Locate the cell with the specified text and output its (x, y) center coordinate. 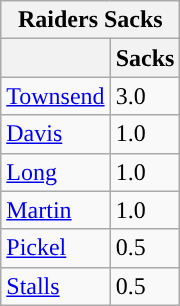
Raiders Sacks (90, 20)
3.0 (145, 96)
Stalls (56, 286)
Sacks (145, 58)
Long (56, 172)
Martin (56, 210)
Townsend (56, 96)
Pickel (56, 248)
Davis (56, 134)
